Return [X, Y] of the center of cell containing provided text 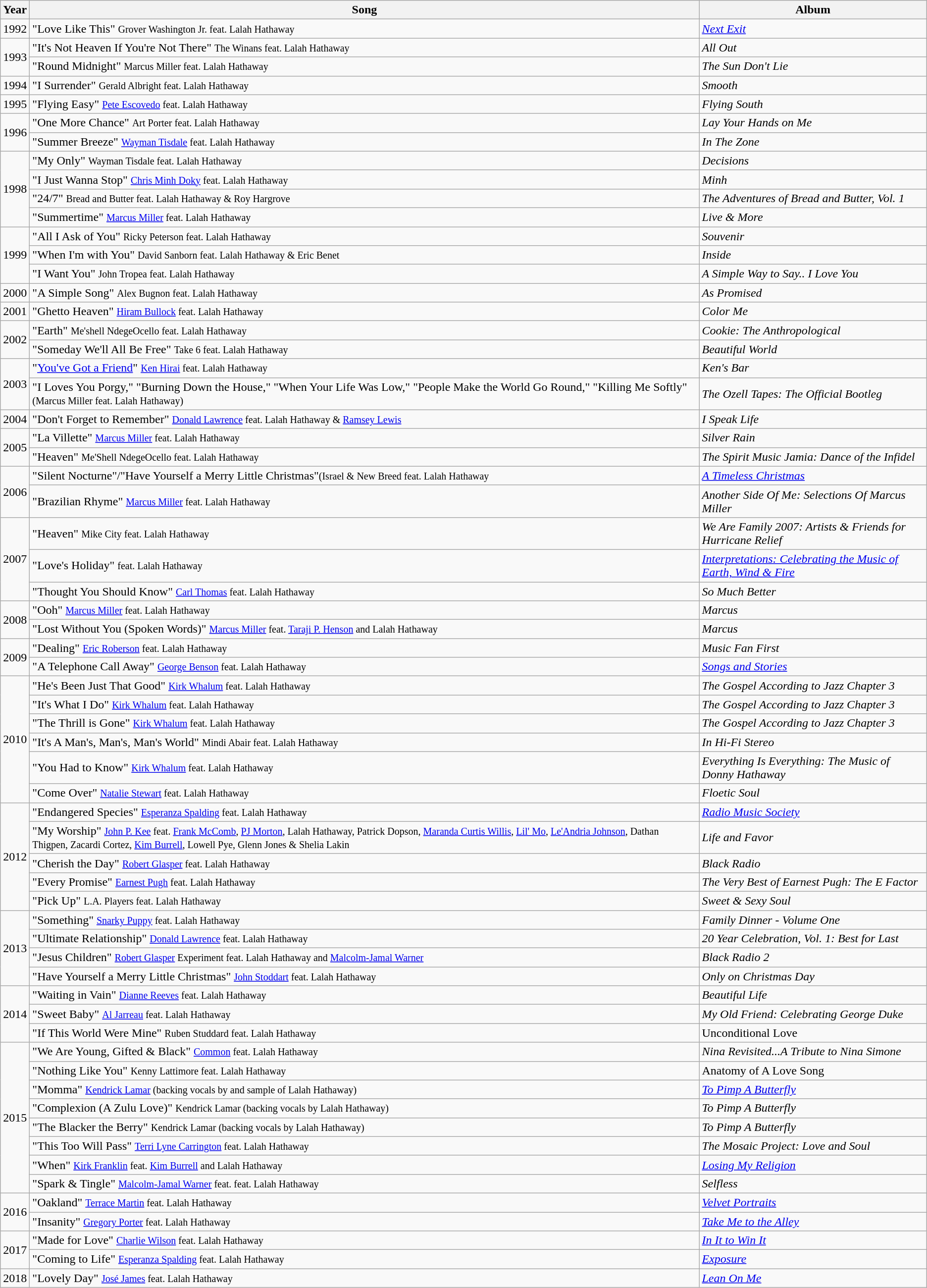
Souvenir [813, 236]
Velvet Portraits [813, 1202]
Black Radio [813, 863]
"When" Kirk Franklin feat. Kim Burrell and Lalah Hathaway [364, 1165]
"Every Promise" Earnest Pugh feat. Lalah Hathaway [364, 882]
"Cherish the Day" Robert Glasper feat. Lalah Hathaway [364, 863]
"Momma" Kendrick Lamar (backing vocals by and sample of Lalah Hathaway) [364, 1089]
"Complexion (A Zulu Love)" Kendrick Lamar (backing vocals by Lalah Hathaway) [364, 1108]
"Earth" Me'shell NdegeOcello feat. Lalah Hathaway [364, 330]
Nina Revisited...A Tribute to Nina Simone [813, 1052]
The Very Best of Earnest Pugh: The E Factor [813, 882]
"I Want You" John Tropea feat. Lalah Hathaway [364, 274]
"Love Like This" Grover Washington Jr. feat. Lalah Hathaway [364, 29]
"Coming to Life" Esperanza Spalding feat. Lalah Hathaway [364, 1259]
"I Surrender" Gerald Albright feat. Lalah Hathaway [364, 85]
1994 [15, 85]
1992 [15, 29]
The Sun Don't Lie [813, 66]
Live & More [813, 217]
"24/7" Bread and Butter feat. Lalah Hathaway & Roy Hargrove [364, 198]
"Lovely Day" José James feat. Lalah Hathaway [364, 1278]
Smooth [813, 85]
We Are Family 2007: Artists & Friends for Hurricane Relief [813, 533]
"Endangered Species" Esperanza Spalding feat. Lalah Hathaway [364, 812]
"You've Got a Friend" Ken Hirai feat. Lalah Hathaway [364, 368]
Everything Is Everything: The Music of Donny Hathaway [813, 768]
2006 [15, 491]
2018 [15, 1278]
Beautiful Life [813, 995]
1998 [15, 189]
A Simple Way to Say.. I Love You [813, 274]
"Made for Love" Charlie Wilson feat. Lalah Hathaway [364, 1240]
Losing My Religion [813, 1165]
"Pick Up" L.A. Players feat. Lalah Hathaway [364, 901]
"Brazilian Rhyme" Marcus Miller feat. Lalah Hathaway [364, 501]
"Silent Nocturne"/"Have Yourself a Merry Little Christmas"(Israel & New Breed feat. Lalah Hathaway [364, 476]
2003 [15, 384]
Album [813, 10]
"Love's Holiday" feat. Lalah Hathaway [364, 566]
"If This World Were Mine" Ruben Studdard feat. Lalah Hathaway [364, 1033]
Lean On Me [813, 1278]
"It's A Man's, Man's, Man's World" Mindi Abair feat. Lalah Hathaway [364, 742]
2015 [15, 1118]
"He's Been Just That Good" Kirk Whalum feat. Lalah Hathaway [364, 686]
"Summertime" Marcus Miller feat. Lalah Hathaway [364, 217]
2016 [15, 1212]
"My Only" Wayman Tisdale feat. Lalah Hathaway [364, 161]
"We Are Young, Gifted & Black" Common feat. Lalah Hathaway [364, 1052]
Family Dinner - Volume One [813, 920]
Selfless [813, 1183]
Silver Rain [813, 438]
"Heaven" Mike City feat. Lalah Hathaway [364, 533]
"Nothing Like You" Kenny Lattimore feat. Lalah Hathaway [364, 1071]
"Summer Breeze" Wayman Tisdale feat. Lalah Hathaway [364, 142]
"This Too Will Pass" Terri Lyne Carrington feat. Lalah Hathaway [364, 1146]
Lay Your Hands on Me [813, 123]
"Someday We'll All Be Free" Take 6 feat. Lalah Hathaway [364, 349]
"Don't Forget to Remember" Donald Lawrence feat. Lalah Hathaway & Ramsey Lewis [364, 419]
Black Radio 2 [813, 958]
"Thought You Should Know" Carl Thomas feat. Lalah Hathaway [364, 591]
Only on Christmas Day [813, 976]
The Ozell Tapes: The Official Bootleg [813, 393]
"Ghetto Heaven" Hiram Bullock feat. Lalah Hathaway [364, 312]
As Promised [813, 293]
"Dealing" Eric Roberson feat. Lalah Hathaway [364, 648]
"Ultimate Relationship" Donald Lawrence feat. Lalah Hathaway [364, 939]
1995 [15, 104]
Ken's Bar [813, 368]
Music Fan First [813, 648]
Decisions [813, 161]
My Old Friend: Celebrating George Duke [813, 1014]
Year [15, 10]
"Lost Without You (Spoken Words)" Marcus Miller feat. Taraji P. Henson and Lalah Hathaway [364, 629]
2002 [15, 340]
"La Villette" Marcus Miller feat. Lalah Hathaway [364, 438]
So Much Better [813, 591]
"One More Chance" Art Porter feat. Lalah Hathaway [364, 123]
"Sweet Baby" Al Jarreau feat. Lalah Hathaway [364, 1014]
2008 [15, 620]
"Insanity" Gregory Porter feat. Lalah Hathaway [364, 1221]
Color Me [813, 312]
"A Simple Song" Alex Bugnon feat. Lalah Hathaway [364, 293]
2005 [15, 447]
Sweet & Sexy Soul [813, 901]
1996 [15, 132]
Next Exit [813, 29]
2001 [15, 312]
"Jesus Children" Robert Glasper Experiment feat. Lalah Hathaway and Malcolm-Jamal Warner [364, 958]
"The Thrill is Gone" Kirk Whalum feat. Lalah Hathaway [364, 723]
The Mosaic Project: Love and Soul [813, 1146]
Radio Music Society [813, 812]
Exposure [813, 1259]
"Oakland" Terrace Martin feat. Lalah Hathaway [364, 1202]
The Adventures of Bread and Butter, Vol. 1 [813, 198]
"Waiting in Vain" Dianne Reeves feat. Lalah Hathaway [364, 995]
In It to Win It [813, 1240]
1999 [15, 255]
Songs and Stories [813, 667]
"Something" Snarky Puppy feat. Lalah Hathaway [364, 920]
Flying South [813, 104]
Cookie: The Anthropological [813, 330]
"Come Over" Natalie Stewart feat. Lalah Hathaway [364, 793]
2012 [15, 856]
2010 [15, 739]
Unconditional Love [813, 1033]
In Hi-Fi Stereo [813, 742]
"I Just Wanna Stop" Chris Minh Doky feat. Lalah Hathaway [364, 179]
"Ooh" Marcus Miller feat. Lalah Hathaway [364, 610]
Anatomy of A Love Song [813, 1071]
"A Telephone Call Away" George Benson feat. Lalah Hathaway [364, 667]
"Flying Easy" Pete Escovedo feat. Lalah Hathaway [364, 104]
"Spark & Tingle" Malcolm-Jamal Warner feat. feat. Lalah Hathaway [364, 1183]
All Out [813, 48]
2004 [15, 419]
1993 [15, 57]
20 Year Celebration, Vol. 1: Best for Last [813, 939]
Take Me to the Alley [813, 1221]
"Round Midnight" Marcus Miller feat. Lalah Hathaway [364, 66]
A Timeless Christmas [813, 476]
Another Side Of Me: Selections Of Marcus Miller [813, 501]
Song [364, 10]
"Have Yourself a Merry Little Christmas" John Stoddart feat. Lalah Hathaway [364, 976]
2014 [15, 1014]
Beautiful World [813, 349]
2017 [15, 1250]
Life and Favor [813, 837]
In The Zone [813, 142]
2009 [15, 657]
"Heaven" Me'Shell NdegeOcello feat. Lalah Hathaway [364, 457]
I Speak Life [813, 419]
2013 [15, 948]
"It's Not Heaven If You're Not There" The Winans feat. Lalah Hathaway [364, 48]
"You Had to Know" Kirk Whalum feat. Lalah Hathaway [364, 768]
Floetic Soul [813, 793]
The Spirit Music Jamia: Dance of the Infidel [813, 457]
"The Blacker the Berry" Kendrick Lamar (backing vocals by Lalah Hathaway) [364, 1127]
2007 [15, 559]
"It's What I Do" Kirk Whalum feat. Lalah Hathaway [364, 704]
Minh [813, 179]
Inside [813, 255]
"All I Ask of You" Ricky Peterson feat. Lalah Hathaway [364, 236]
Interpretations: Celebrating the Music of Earth, Wind & Fire [813, 566]
"When I'm with You" David Sanborn feat. Lalah Hathaway & Eric Benet [364, 255]
2000 [15, 293]
